Search for the cell housing the specified text and yield its (x, y) center coordinate. 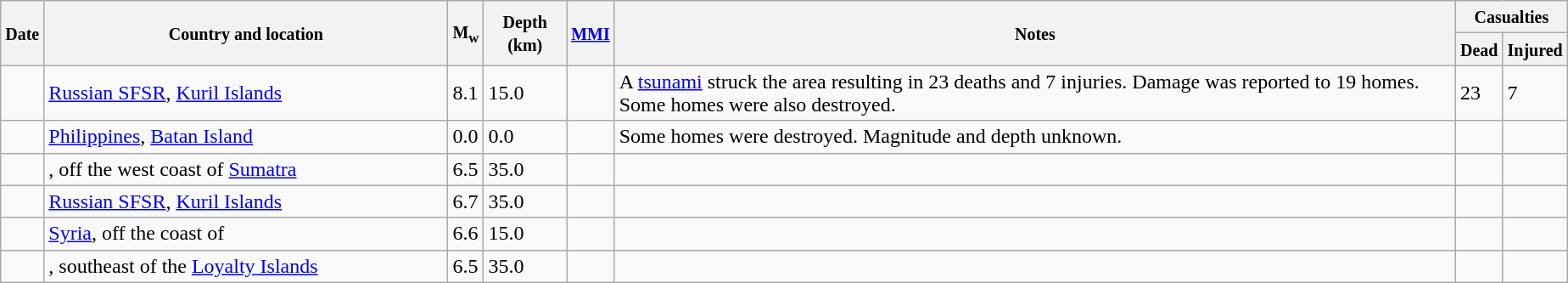
8.1 (466, 93)
Mw (466, 33)
Depth (km) (525, 33)
MMI (591, 33)
7 (1535, 93)
Dead (1479, 49)
6.6 (466, 234)
Philippines, Batan Island (246, 137)
Notes (1035, 33)
Date (22, 33)
Some homes were destroyed. Magnitude and depth unknown. (1035, 137)
6.7 (466, 201)
Syria, off the coast of (246, 234)
Injured (1535, 49)
Country and location (246, 33)
, off the west coast of Sumatra (246, 169)
, southeast of the Loyalty Islands (246, 266)
A tsunami struck the area resulting in 23 deaths and 7 injuries. Damage was reported to 19 homes. Some homes were also destroyed. (1035, 93)
23 (1479, 93)
Casualties (1511, 17)
